Find where the given text appears and provide that cell's center as [X, Y] coordinate. 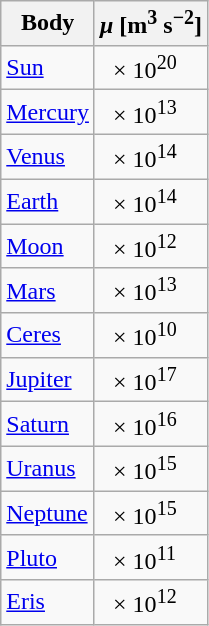
Ceres [48, 336]
Eris [48, 602]
Sun [48, 68]
Neptune [48, 514]
Pluto [48, 558]
Uranus [48, 468]
Moon [48, 246]
Mars [48, 290]
μ [m3 s−2] [150, 24]
Venus [48, 156]
× 1010 [158, 336]
Saturn [48, 424]
× 1020 [158, 68]
× 1016 [158, 424]
Jupiter [48, 380]
Body [48, 24]
× 1011 [158, 558]
× 1017 [158, 380]
Earth [48, 202]
Mercury [48, 112]
